Provide the (X, Y) coordinate of the cell's center where the given text is located.  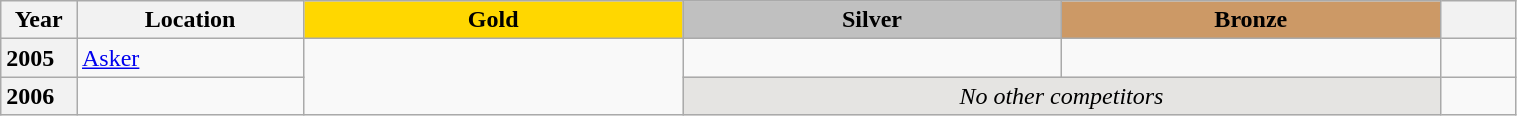
Gold (494, 20)
Silver (872, 20)
Year (39, 20)
No other competitors (1062, 96)
2006 (39, 96)
Asker (190, 58)
2005 (39, 58)
Bronze (1250, 20)
Location (190, 20)
